Find where the given text appears and provide that cell's center as [X, Y] coordinate. 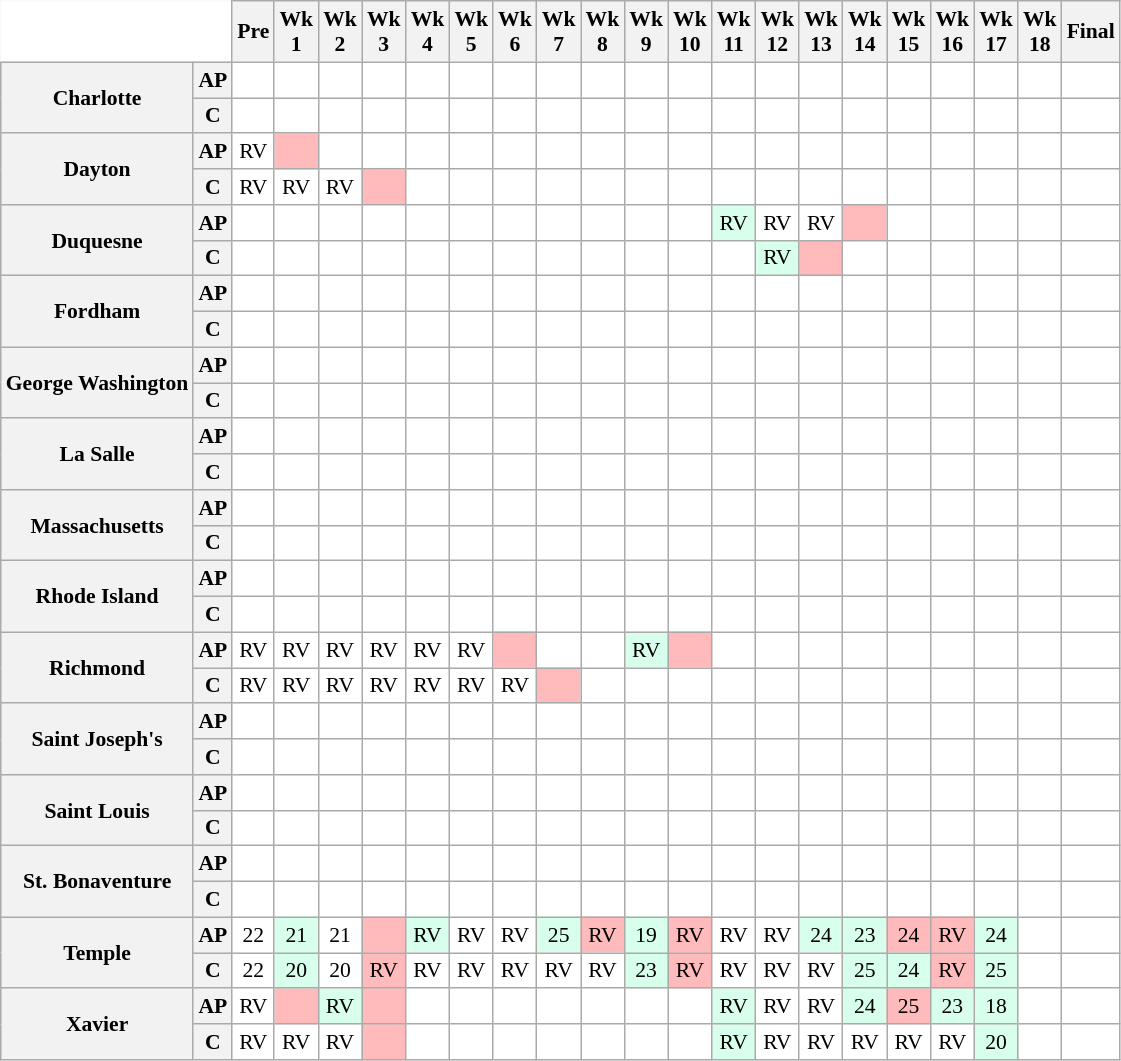
George Washington [98, 382]
Pre [253, 32]
Wk2 [340, 32]
18 [996, 1007]
Temple [98, 952]
Xavier [98, 1024]
Richmond [98, 668]
Wk8 [603, 32]
Saint Joseph's [98, 740]
Wk11 [734, 32]
Massachusetts [98, 526]
Wk14 [865, 32]
Wk1 [296, 32]
La Salle [98, 454]
Wk3 [384, 32]
Wk18 [1040, 32]
Wk15 [909, 32]
Duquesne [98, 240]
19 [646, 935]
Saint Louis [98, 810]
Wk7 [559, 32]
Wk5 [471, 32]
Wk9 [646, 32]
Final [1091, 32]
Wk4 [428, 32]
Dayton [98, 170]
Wk16 [952, 32]
Fordham [98, 312]
Rhode Island [98, 596]
Wk13 [821, 32]
Wk17 [996, 32]
Wk10 [690, 32]
Charlotte [98, 98]
Wk12 [777, 32]
Wk6 [515, 32]
St. Bonaventure [98, 882]
